Output the [X, Y] coordinate of the center of the cell containing the given text.  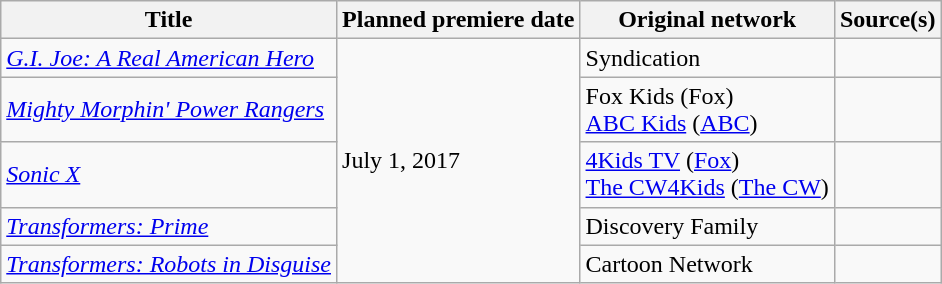
Cartoon Network [707, 264]
Fox Kids (Fox)ABC Kids (ABC) [707, 110]
Original network [707, 20]
Discovery Family [707, 226]
Mighty Morphin' Power Rangers [169, 110]
Title [169, 20]
Transformers: Robots in Disguise [169, 264]
Planned premiere date [458, 20]
July 1, 2017 [458, 161]
Syndication [707, 58]
Transformers: Prime [169, 226]
Sonic X [169, 174]
4Kids TV (Fox)The CW4Kids (The CW) [707, 174]
G.I. Joe: A Real American Hero [169, 58]
Source(s) [888, 20]
